Extract the (x, y) coordinate from the center of the cell holding the provided text.  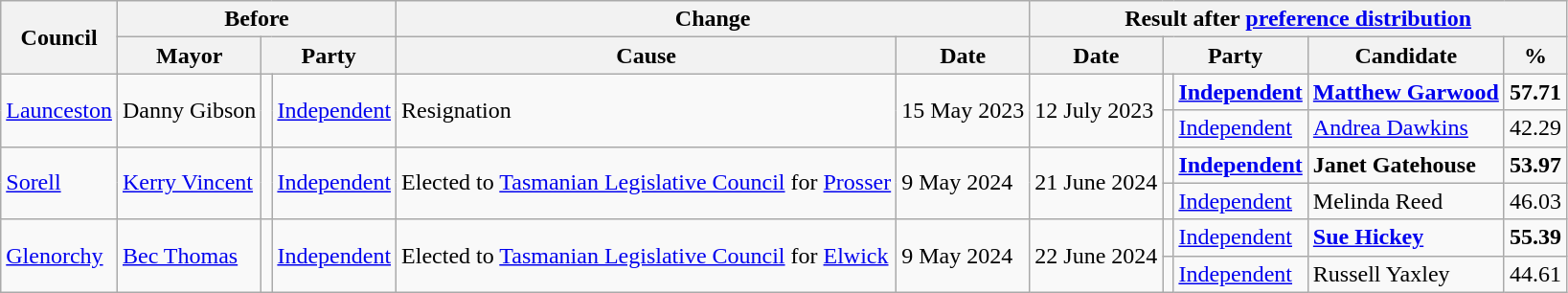
Matthew Garwood (1406, 92)
Janet Gatehouse (1406, 165)
21 June 2024 (1096, 183)
Danny Gibson (189, 110)
46.03 (1534, 201)
57.71 (1534, 92)
Before (257, 19)
Kerry Vincent (189, 183)
Elected to Tasmanian Legislative Council for Elwick (647, 256)
Russell Yaxley (1406, 274)
Mayor (189, 56)
42.29 (1534, 128)
Change (713, 19)
12 July 2023 (1096, 110)
Cause (647, 56)
15 May 2023 (964, 110)
53.97 (1534, 165)
Sorell (59, 183)
Candidate (1406, 56)
22 June 2024 (1096, 256)
Council (59, 37)
Melinda Reed (1406, 201)
44.61 (1534, 274)
Result after preference distribution (1299, 19)
Sue Hickey (1406, 237)
Bec Thomas (189, 256)
Andrea Dawkins (1406, 128)
% (1534, 56)
55.39 (1534, 237)
Glenorchy (59, 256)
Resignation (647, 110)
Elected to Tasmanian Legislative Council for Prosser (647, 183)
Launceston (59, 110)
